For the text-containing cell, return its midpoint in (X, Y) coordinate format. 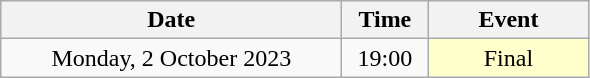
Time (385, 20)
Event (508, 20)
Final (508, 58)
19:00 (385, 58)
Date (172, 20)
Monday, 2 October 2023 (172, 58)
